For the text-containing cell, return its midpoint in [x, y] coordinate format. 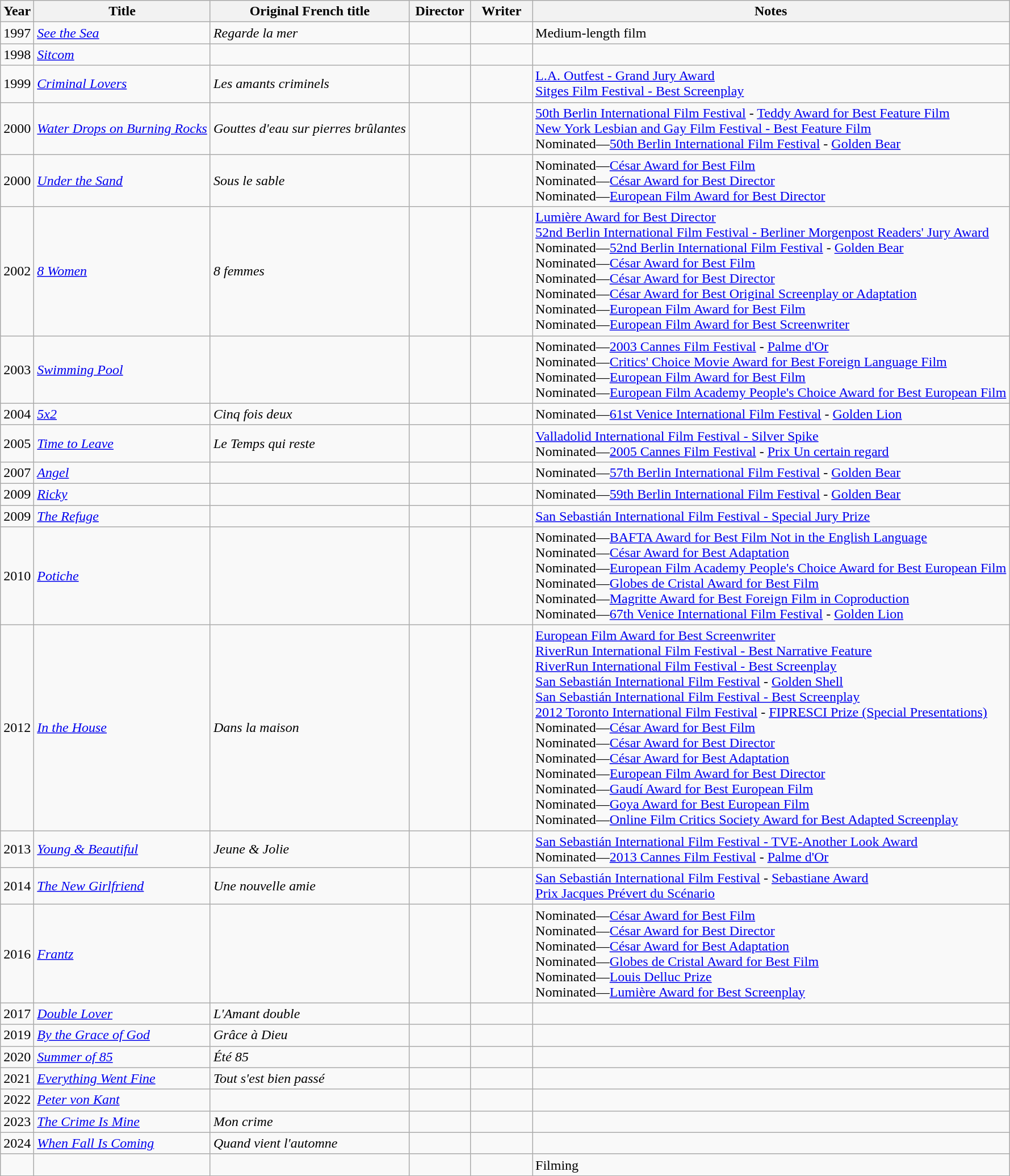
Criminal Lovers [123, 84]
Writer [502, 11]
2020 [17, 1057]
8 Women [123, 271]
Director [439, 11]
2014 [17, 886]
2017 [17, 1014]
Grâce à Dieu [309, 1035]
2019 [17, 1035]
Summer of 85 [123, 1057]
1998 [17, 55]
2004 [17, 414]
San Sebastián International Film Festival - TVE-Another Look AwardNominated—2013 Cannes Film Festival - Palme d'Or [771, 849]
2007 [17, 472]
Water Drops on Burning Rocks [123, 128]
Original French title [309, 11]
Tout s'est bien passé [309, 1078]
2003 [17, 369]
2005 [17, 443]
2012 [17, 728]
Valladolid International Film Festival - Silver SpikeNominated—2005 Cannes Film Festival - Prix Un certain regard [771, 443]
Regarde la mer [309, 33]
Angel [123, 472]
Gouttes d'eau sur pierres brûlantes [309, 128]
2023 [17, 1121]
The Crime Is Mine [123, 1121]
Cinq fois deux [309, 414]
Nominated—57th Berlin International Film Festival - Golden Bear [771, 472]
Sous le sable [309, 181]
Une nouvelle amie [309, 886]
In the House [123, 728]
The New Girlfriend [123, 886]
Swimming Pool [123, 369]
Été 85 [309, 1057]
Frantz [123, 954]
1999 [17, 84]
2021 [17, 1078]
Les amants criminels [309, 84]
Notes [771, 11]
2024 [17, 1143]
The Refuge [123, 516]
8 femmes [309, 271]
Potiche [123, 576]
Filming [771, 1165]
Nominated—César Award for Best FilmNominated—César Award for Best DirectorNominated—European Film Award for Best Director [771, 181]
Jeune & Jolie [309, 849]
Ricky [123, 494]
2010 [17, 576]
Under the Sand [123, 181]
1997 [17, 33]
Quand vient l'automne [309, 1143]
By the Grace of God [123, 1035]
Sitcom [123, 55]
Double Lover [123, 1014]
Everything Went Fine [123, 1078]
Dans la maison [309, 728]
Le Temps qui reste [309, 443]
2013 [17, 849]
See the Sea [123, 33]
San Sebastián International Film Festival - Special Jury Prize [771, 516]
When Fall Is Coming [123, 1143]
San Sebastián International Film Festival - Sebastiane AwardPrix Jacques Prévert du Scénario [771, 886]
5x2 [123, 414]
Nominated—61st Venice International Film Festival - Golden Lion [771, 414]
L.A. Outfest - Grand Jury AwardSitges Film Festival - Best Screenplay [771, 84]
Medium-length film [771, 33]
Time to Leave [123, 443]
Year [17, 11]
Title [123, 11]
Young & Beautiful [123, 849]
Peter von Kant [123, 1100]
Nominated—59th Berlin International Film Festival - Golden Bear [771, 494]
2002 [17, 271]
Mon crime [309, 1121]
L'Amant double [309, 1014]
2016 [17, 954]
2022 [17, 1100]
